Return (X, Y) of the center of cell containing provided text 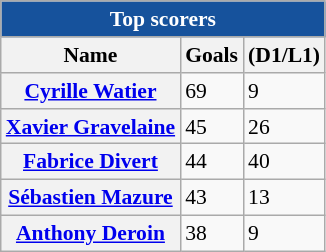
Fabrice Divert (90, 162)
69 (212, 91)
Xavier Gravelaine (90, 126)
Sébastien Mazure (90, 197)
13 (284, 197)
26 (284, 126)
Cyrille Watier (90, 91)
Name (90, 55)
38 (212, 233)
43 (212, 197)
Goals (212, 55)
44 (212, 162)
(D1/L1) (284, 55)
40 (284, 162)
45 (212, 126)
Anthony Deroin (90, 233)
Top scorers (163, 19)
